Return the (x, y) coordinate for the center point of the cell that contains the specified text.  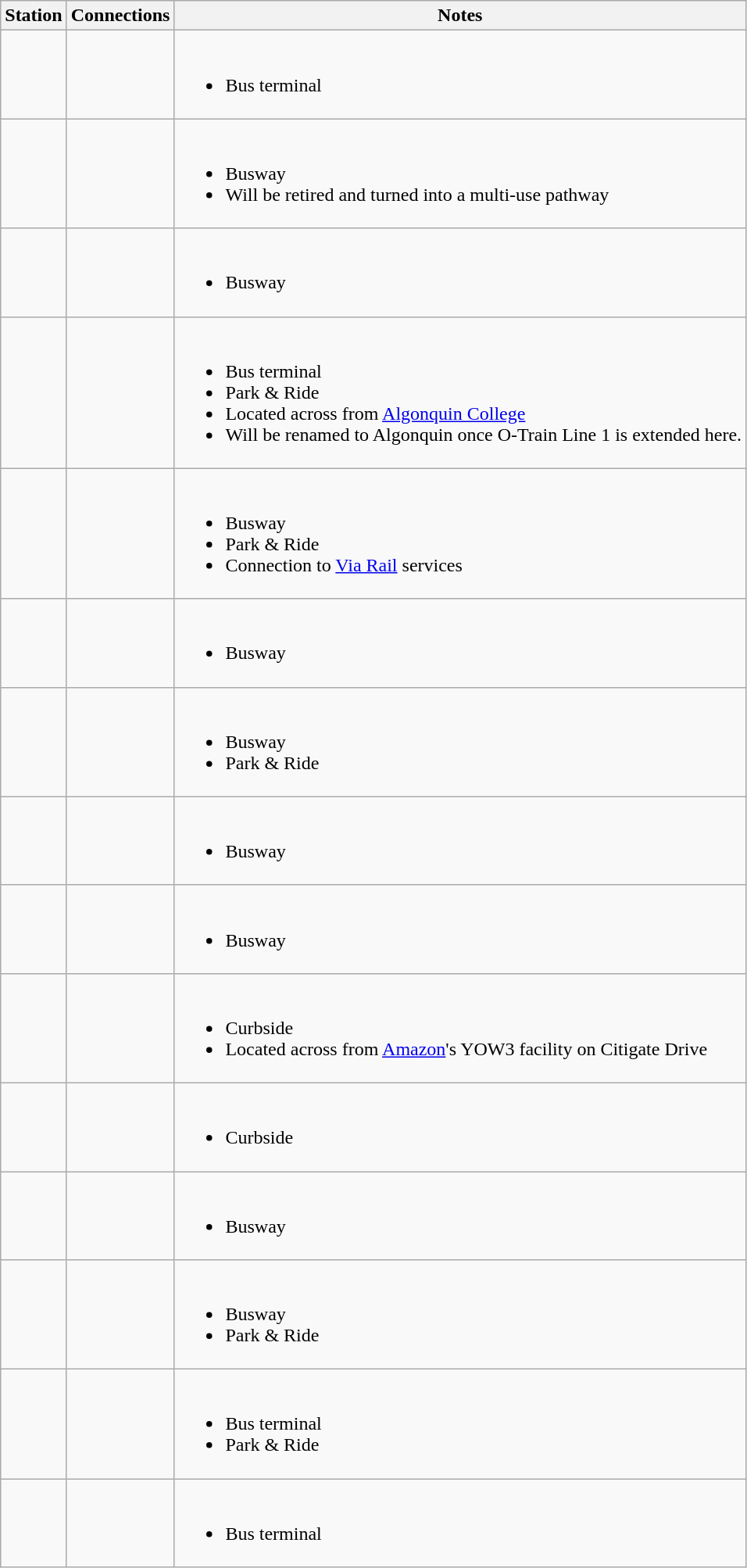
Bus terminalPark & Ride (460, 1424)
Curbside (460, 1127)
Station (34, 16)
Connections (120, 16)
CurbsideLocated across from Amazon's YOW3 facility on Citigate Drive (460, 1028)
Bus terminalPark & RideLocated across from Algonquin CollegeWill be renamed to Algonquin once O-Train Line 1 is extended here. (460, 392)
BuswayPark & RideConnection to Via Rail services (460, 533)
BuswayWill be retired and turned into a multi-use pathway (460, 174)
Notes (460, 16)
